Extract the (x, y) coordinate from the center of the cell holding the provided text.  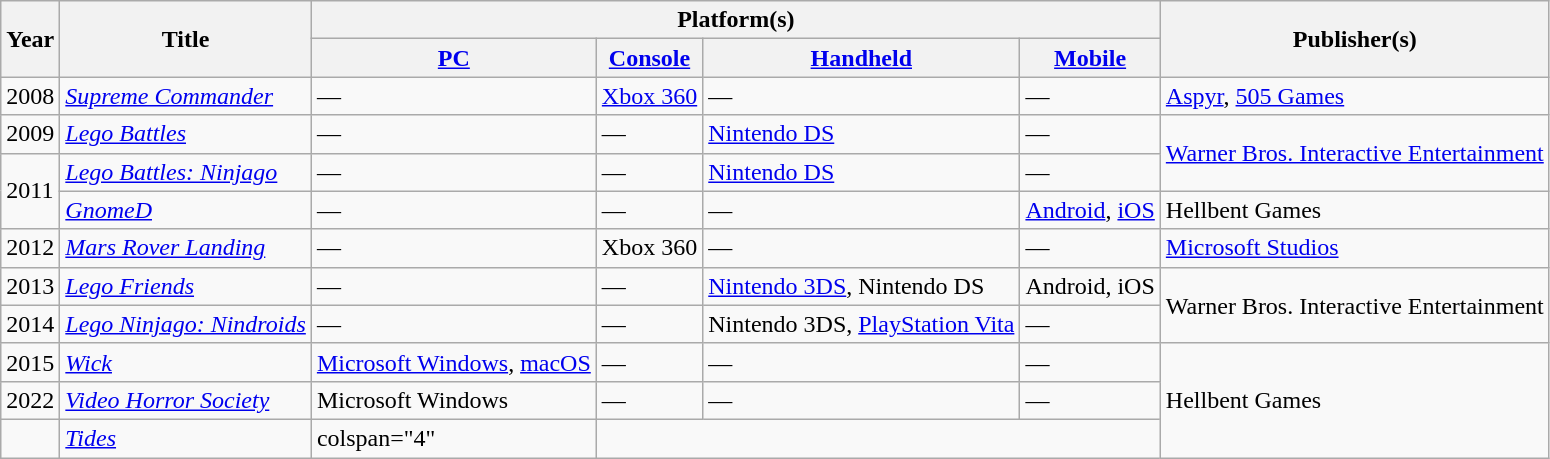
Mars Rover Landing (186, 248)
Publisher(s) (1354, 39)
Handheld (862, 58)
Nintendo 3DS, PlayStation Vita (862, 324)
Mobile (1090, 58)
Lego Friends (186, 286)
Title (186, 39)
Lego Battles: Ninjago (186, 172)
2012 (30, 248)
2008 (30, 96)
Platform(s) (736, 20)
2013 (30, 286)
Microsoft Windows, macOS (454, 362)
Wick (186, 362)
Aspyr, 505 Games (1354, 96)
2015 (30, 362)
PC (454, 58)
Tides (186, 438)
Microsoft Studios (1354, 248)
Console (649, 58)
2011 (30, 191)
2009 (30, 134)
2014 (30, 324)
2022 (30, 400)
Lego Ninjago: Nindroids (186, 324)
Microsoft Windows (454, 400)
Video Horror Society (186, 400)
Year (30, 39)
colspan="4" (454, 438)
Lego Battles (186, 134)
Supreme Commander (186, 96)
Nintendo 3DS, Nintendo DS (862, 286)
GnomeD (186, 210)
